Output the [x, y] coordinate of the center of the cell containing the given text.  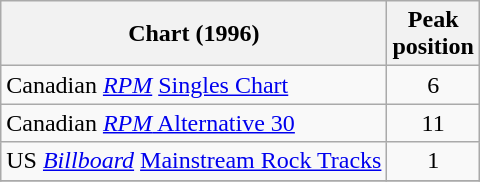
6 [433, 85]
1 [433, 161]
Canadian RPM Singles Chart [194, 85]
11 [433, 123]
Canadian RPM Alternative 30 [194, 123]
Chart (1996) [194, 34]
US Billboard Mainstream Rock Tracks [194, 161]
Peakposition [433, 34]
